Return (X, Y) of the center of cell containing provided text 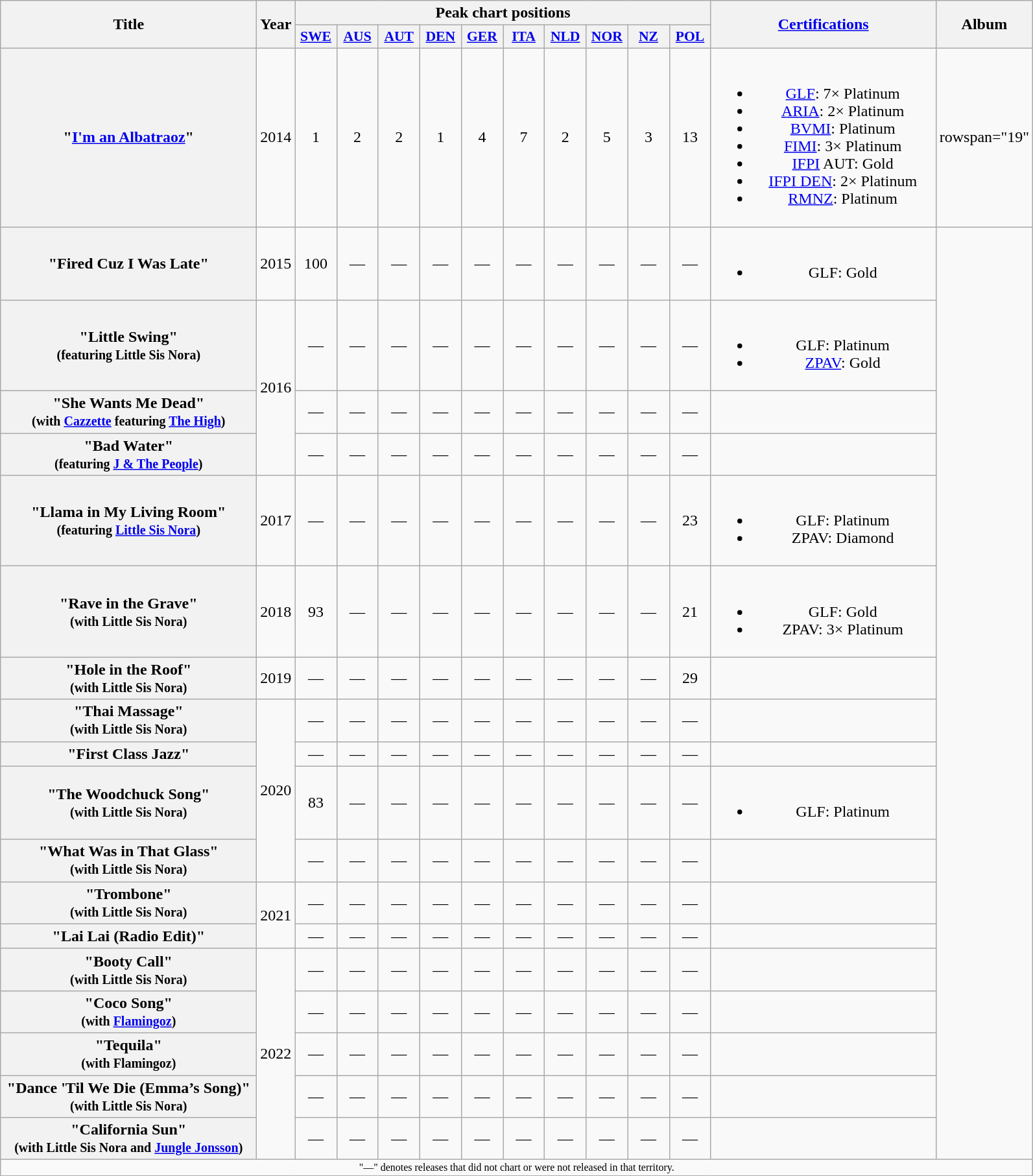
2015 (276, 263)
"What Was in That Glass"(with Little Sis Nora) (128, 860)
7 (524, 138)
Peak chart positions (503, 13)
AUT (399, 37)
4 (482, 138)
rowspan="19" (984, 138)
"She Wants Me Dead"(with Cazzette featuring The High) (128, 413)
2016 (276, 388)
"Trombone"(with Little Sis Nora) (128, 903)
SWE (316, 37)
Certifications (824, 25)
13 (690, 138)
NLD (565, 37)
"Fired Cuz I Was Late" (128, 263)
NOR (607, 37)
Album (984, 25)
"California Sun"(with Little Sis Nora and Jungle Jonsson) (128, 1139)
NZ (648, 37)
"The Woodchuck Song"(with Little Sis Nora) (128, 803)
23 (690, 521)
2022 (276, 1053)
GLF: GoldZPAV: 3× Platinum (824, 612)
2017 (276, 521)
ITA (524, 37)
"First Class Jazz" (128, 754)
2019 (276, 678)
2014 (276, 138)
"I'm an Albatraoz" (128, 138)
AUS (357, 37)
2020 (276, 790)
Year (276, 25)
2018 (276, 612)
5 (607, 138)
GLF: 7× PlatinumARIA: 2× PlatinumBVMI: PlatinumFIMI: 3× PlatinumIFPI AUT: GoldIFPI DEN: 2× PlatinumRMNZ: Platinum (824, 138)
21 (690, 612)
"Lai Lai (Radio Edit)" (128, 936)
3 (648, 138)
2021 (276, 915)
"Little Swing"(featuring Little Sis Nora) (128, 346)
Title (128, 25)
GLF: PlatinumZPAV: Diamond (824, 521)
93 (316, 612)
83 (316, 803)
"Llama in My Living Room"(featuring Little Sis Nora) (128, 521)
"Rave in the Grave"(with Little Sis Nora) (128, 612)
"Tequila"(with Flamingoz) (128, 1053)
GLF: PlatinumZPAV: Gold (824, 346)
GER (482, 37)
GLF: Platinum (824, 803)
100 (316, 263)
POL (690, 37)
"Hole in the Roof"(with Little Sis Nora) (128, 678)
"Booty Call"(with Little Sis Nora) (128, 969)
"Dance 'Til We Die (Emma’s Song)"(with Little Sis Nora) (128, 1096)
GLF: Gold (824, 263)
"Bad Water"(featuring J & The People) (128, 454)
"Thai Massage"(with Little Sis Nora) (128, 720)
DEN (440, 37)
"—" denotes releases that did not chart or were not released in that territory. (517, 1168)
"Coco Song"(with Flamingoz) (128, 1012)
29 (690, 678)
